Output the (x, y) coordinate of the center of the cell containing the given text.  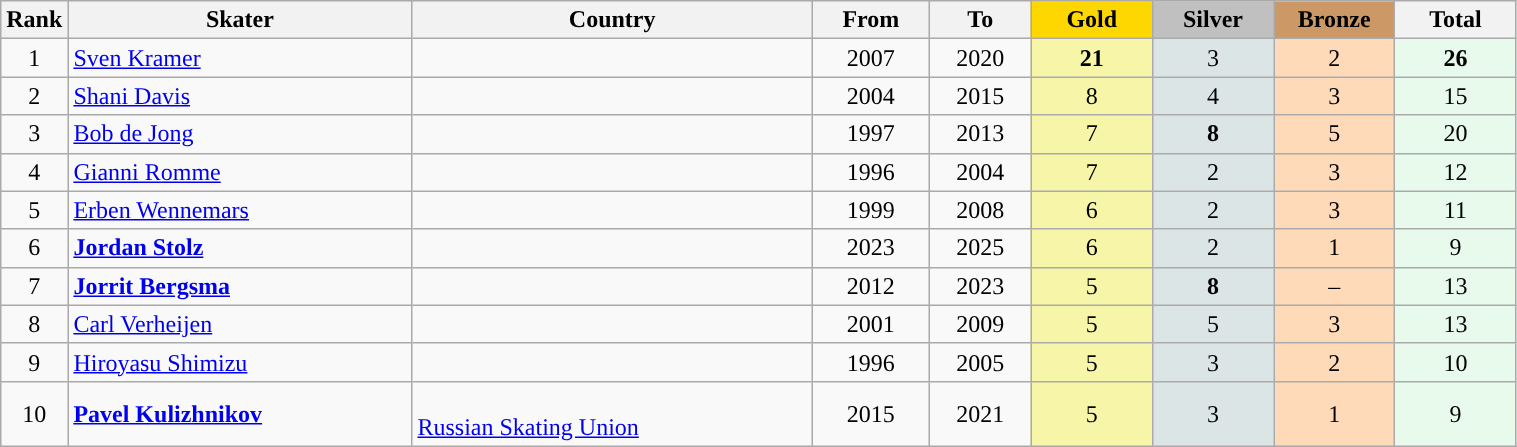
1999 (870, 210)
Bob de Jong (240, 134)
12 (1456, 172)
Total (1456, 20)
2009 (980, 324)
2020 (980, 58)
Pavel Kulizhnikov (240, 414)
21 (1092, 58)
Silver (1212, 20)
Sven Kramer (240, 58)
Country (612, 20)
1997 (870, 134)
2021 (980, 414)
2013 (980, 134)
Carl Verheijen (240, 324)
2007 (870, 58)
Jorrit Bergsma (240, 286)
Gold (1092, 20)
Hiroyasu Shimizu (240, 362)
2001 (870, 324)
From (870, 20)
26 (1456, 58)
Jordan Stolz (240, 248)
To (980, 20)
Erben Wennemars (240, 210)
– (1334, 286)
2012 (870, 286)
2005 (980, 362)
Rank (34, 20)
Shani Davis (240, 96)
Gianni Romme (240, 172)
11 (1456, 210)
Skater (240, 20)
15 (1456, 96)
Bronze (1334, 20)
2008 (980, 210)
Russian Skating Union (612, 414)
2025 (980, 248)
20 (1456, 134)
